Return (X, Y) of the center of cell containing provided text 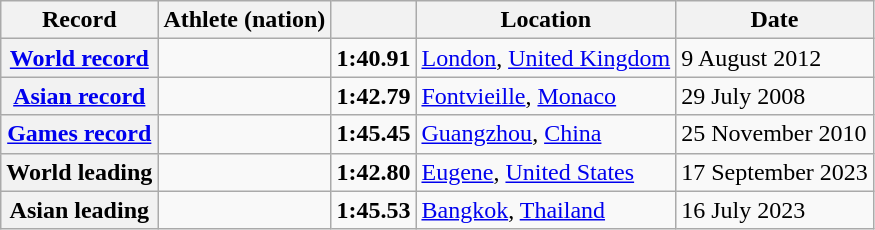
Athlete (nation) (244, 20)
World leading (80, 172)
Eugene, United States (546, 172)
Asian record (80, 96)
Games record (80, 134)
World record (80, 58)
25 November 2010 (775, 134)
9 August 2012 (775, 58)
Bangkok, Thailand (546, 210)
Record (80, 20)
1:40.91 (374, 58)
1:42.80 (374, 172)
1:45.53 (374, 210)
1:42.79 (374, 96)
17 September 2023 (775, 172)
1:45.45 (374, 134)
London, United Kingdom (546, 58)
Date (775, 20)
Fontvieille, Monaco (546, 96)
29 July 2008 (775, 96)
Guangzhou, China (546, 134)
Asian leading (80, 210)
16 July 2023 (775, 210)
Location (546, 20)
